Scan for the cell matching the given text and deliver its (X, Y) coordinate at center. 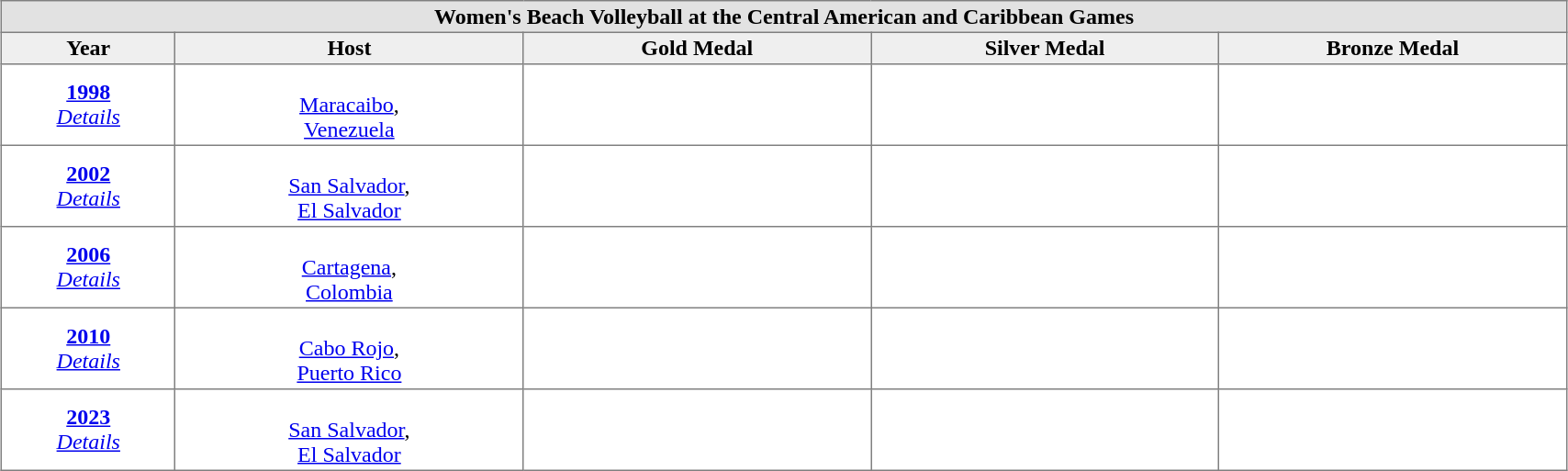
Bronze Medal (1394, 48)
2002Details (88, 185)
Gold Medal (698, 48)
Host (349, 48)
Cartagena, Colombia (349, 267)
Maracaibo, Venezuela (349, 105)
Silver Medal (1045, 48)
2006Details (88, 267)
1998Details (88, 105)
Cabo Rojo, Puerto Rico (349, 348)
Year (88, 48)
2010Details (88, 348)
Women's Beach Volleyball at the Central American and Caribbean Games (784, 17)
2023Details (88, 430)
